Determine the (X, Y) coordinate at the center of the cell enclosing the given text.  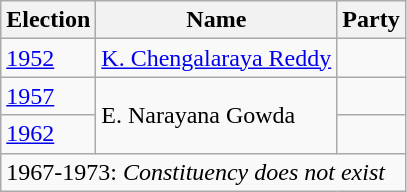
1967-1973: Constituency does not exist (203, 172)
E. Narayana Gowda (216, 115)
Party (371, 20)
1952 (48, 58)
1957 (48, 96)
1962 (48, 134)
K. Chengalaraya Reddy (216, 58)
Name (216, 20)
Election (48, 20)
